Detect which cell encompasses the target text, then output its (X, Y) center coordinate. 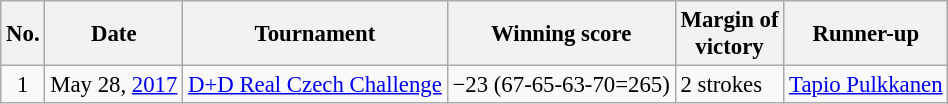
1 (23, 85)
Winning score (561, 34)
No. (23, 34)
Tapio Pulkkanen (866, 85)
−23 (67-65-63-70=265) (561, 85)
Date (114, 34)
May 28, 2017 (114, 85)
2 strokes (730, 85)
D+D Real Czech Challenge (315, 85)
Runner-up (866, 34)
Margin ofvictory (730, 34)
Tournament (315, 34)
